Capture the cell that displays the provided text and extract its (x, y) central coordinate. 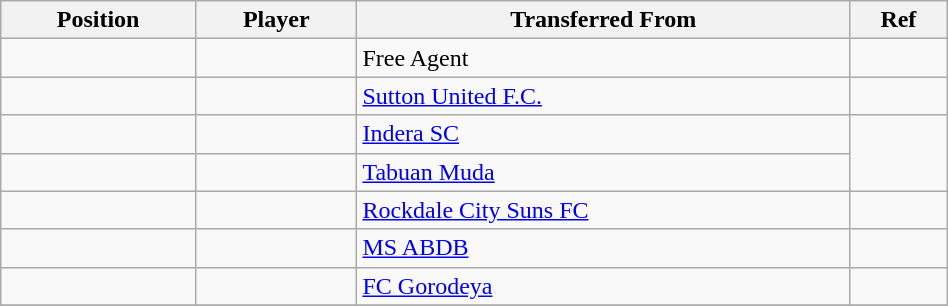
Transferred From (604, 20)
Position (98, 20)
Player (276, 20)
Sutton United F.C. (604, 96)
Indera SC (604, 134)
Tabuan Muda (604, 172)
MS ABDB (604, 248)
Ref (898, 20)
Rockdale City Suns FC (604, 210)
Free Agent (604, 58)
FC Gorodeya (604, 286)
